Identify which cell holds the provided text, then report its (X, Y) central coordinate. 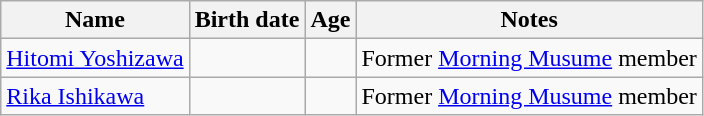
Notes (529, 20)
Name (95, 20)
Hitomi Yoshizawa (95, 58)
Age (330, 20)
Birth date (247, 20)
Rika Ishikawa (95, 96)
